Return [X, Y] of the center of cell containing provided text 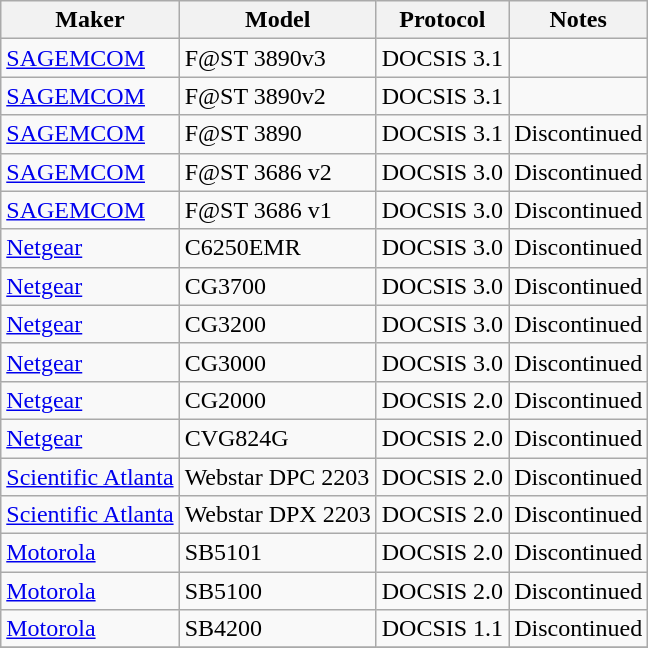
Protocol [442, 20]
Model [278, 20]
Webstar DPX 2203 [278, 515]
F@ST 3890v2 [278, 96]
Webstar DPC 2203 [278, 477]
F@ST 3686 v2 [278, 172]
F@ST 3686 v1 [278, 210]
CG2000 [278, 400]
C6250EMR [278, 248]
F@ST 3890 [278, 134]
CG3000 [278, 362]
Maker [90, 20]
SB5100 [278, 591]
F@ST 3890v3 [278, 58]
CG3200 [278, 324]
CG3700 [278, 286]
CVG824G [278, 438]
SB4200 [278, 629]
DOCSIS 1.1 [442, 629]
Notes [578, 20]
SB5101 [278, 553]
